Output the [X, Y] coordinate of the center of the cell containing the given text.  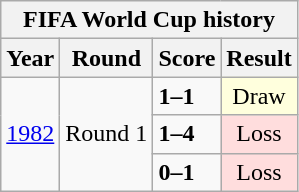
1–1 [187, 96]
Draw [259, 96]
Year [30, 58]
Result [259, 58]
1–4 [187, 134]
Score [187, 58]
Round [106, 58]
FIFA World Cup history [149, 20]
0–1 [187, 172]
1982 [30, 134]
Round 1 [106, 134]
